Identify which cell holds the provided text, then report its [X, Y] central coordinate. 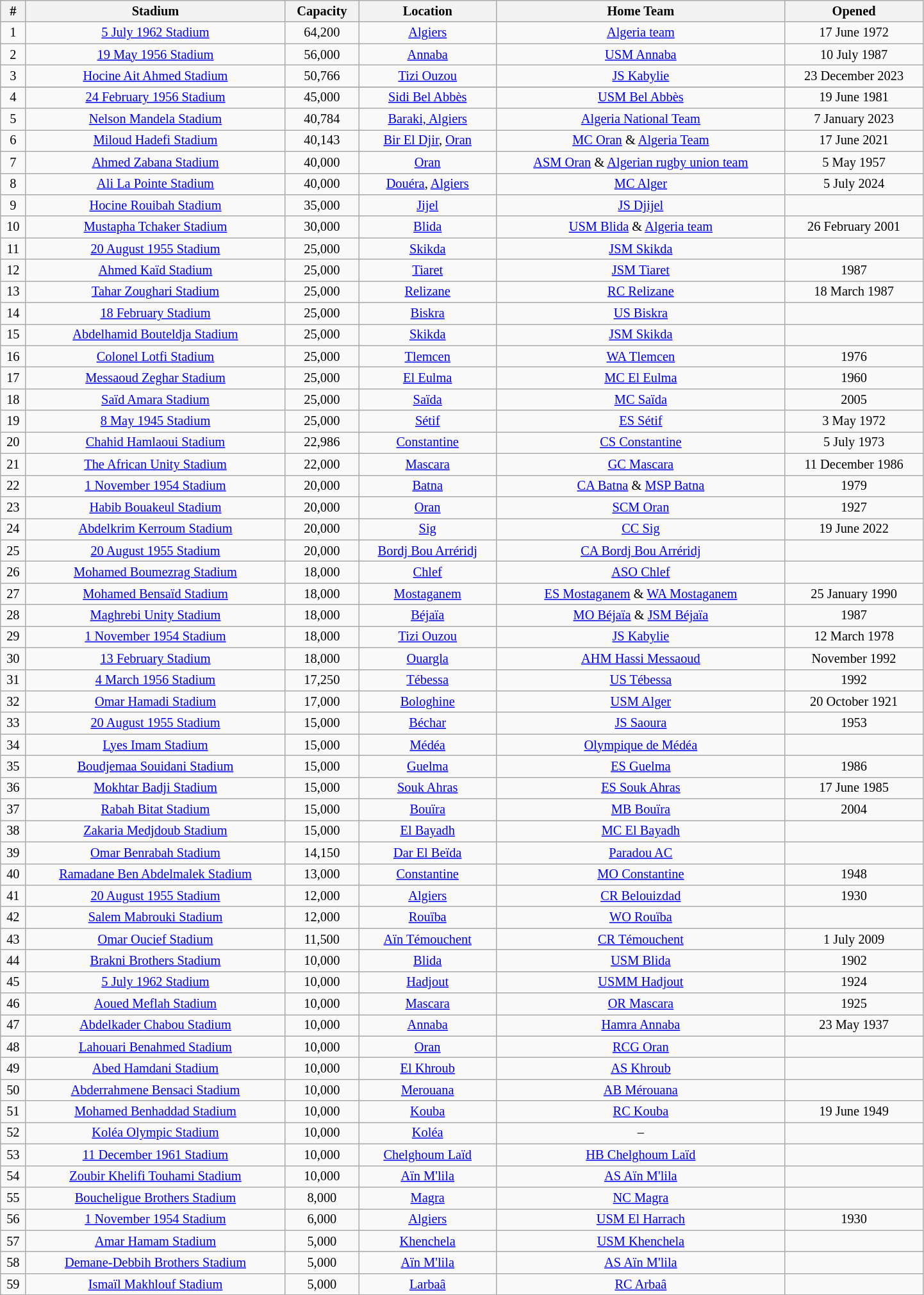
50 [13, 1090]
5 [13, 119]
Maghrebi Unity Stadium [155, 615]
Sig [428, 529]
41 [13, 896]
44 [13, 960]
1925 [854, 1004]
1927 [854, 507]
Olympique de Médéa [641, 745]
13,000 [322, 874]
Habib Bouakeul Stadium [155, 507]
48 [13, 1047]
USM Alger [641, 701]
37 [13, 810]
JS Saoura [641, 723]
21 [13, 464]
1902 [854, 960]
17 [13, 378]
CR Belouizdad [641, 896]
SCM Oran [641, 507]
51 [13, 1112]
Koléa [428, 1133]
22 [13, 486]
Aoued Meflah Stadium [155, 1004]
Omar Oucief Stadium [155, 939]
4 March 1956 Stadium [155, 680]
RC Kouba [641, 1112]
26 February 2001 [854, 227]
ASO Chlef [641, 572]
32 [13, 701]
Ouargla [428, 658]
Ismaïl Makhlouf Stadium [155, 1284]
24 [13, 529]
1953 [854, 723]
Ahmed Kaïd Stadium [155, 270]
19 June 1949 [854, 1112]
19 [13, 421]
15 [13, 335]
Magra [428, 1198]
# [13, 11]
52 [13, 1133]
9 [13, 205]
OR Mascara [641, 1004]
7 January 2023 [854, 119]
El Bayadh [428, 831]
AB Mérouana [641, 1090]
8 [13, 184]
Abdelhamid Bouteldja Stadium [155, 335]
ASM Oran & Algerian rugby union team [641, 162]
17 June 1985 [854, 788]
Amar Hamam Stadium [155, 1241]
USM Blida & Algeria team [641, 227]
NC Magra [641, 1198]
– [641, 1133]
Lyes Imam Stadium [155, 745]
ES Guelma [641, 766]
16 [13, 356]
17,250 [322, 680]
12 [13, 270]
40 [13, 874]
Mohamed Benhaddad Stadium [155, 1112]
35,000 [322, 205]
59 [13, 1284]
7 [13, 162]
Jijel [428, 205]
2 [13, 54]
6,000 [322, 1219]
USM Annaba [641, 54]
23 May 1937 [854, 1025]
RCG Oran [641, 1047]
28 [13, 615]
ES Mostaganem & WA Mostaganem [641, 594]
USM Khenchela [641, 1241]
Chelghoum Laïd [428, 1155]
MB Bouïra [641, 810]
10 July 1987 [854, 54]
Sidi Bel Abbès [428, 97]
3 May 1972 [854, 421]
WA Tlemcen [641, 356]
1979 [854, 486]
AS Khroub [641, 1069]
46 [13, 1004]
MC Alger [641, 184]
45,000 [322, 97]
8,000 [322, 1198]
Guelma [428, 766]
HB Chelghoum Laïd [641, 1155]
30 [13, 658]
22,000 [322, 464]
USM Blida [641, 960]
AHM Hassi Messaoud [641, 658]
1 July 2009 [854, 939]
4 [13, 97]
Algeria team [641, 33]
Demane-Debbih Brothers Stadium [155, 1262]
Mokhtar Badji Stadium [155, 788]
Larbaâ [428, 1284]
58 [13, 1262]
29 [13, 637]
56 [13, 1219]
Rabah Bitat Stadium [155, 810]
CA Bordj Bou Arréridj [641, 551]
Saïd Amara Stadium [155, 399]
25 January 1990 [854, 594]
Ahmed Zabana Stadium [155, 162]
Abdelkrim Kerroum Stadium [155, 529]
Merouana [428, 1090]
Bir El Djir, Oran [428, 140]
45 [13, 982]
Bordj Bou Arréridj [428, 551]
12 March 1978 [854, 637]
22,986 [322, 442]
MC Oran & Algeria Team [641, 140]
30,000 [322, 227]
Tébessa [428, 680]
11 December 1961 Stadium [155, 1155]
Tahar Zoughari Stadium [155, 292]
14,150 [322, 853]
34 [13, 745]
CC Sig [641, 529]
Koléa Olympic Stadium [155, 1133]
17,000 [322, 701]
The African Unity Stadium [155, 464]
Boucheligue Brothers Stadium [155, 1198]
Biskra [428, 313]
43 [13, 939]
Bouïra [428, 810]
Bologhine [428, 701]
Chahid Hamlaoui Stadium [155, 442]
Béchar [428, 723]
MC El Eulma [641, 378]
MC Saïda [641, 399]
Ramadane Ben Abdelmalek Stadium [155, 874]
Médéa [428, 745]
Location [428, 11]
Paradou AC [641, 853]
Relizane [428, 292]
Rouïba [428, 917]
19 May 1956 Stadium [155, 54]
33 [13, 723]
40,784 [322, 119]
CR Témouchent [641, 939]
Dar El Beïda [428, 853]
GC Mascara [641, 464]
Nelson Mandela Stadium [155, 119]
El Khroub [428, 1069]
Colonel Lotfi Stadium [155, 356]
47 [13, 1025]
Capacity [322, 11]
Abdelkader Chabou Stadium [155, 1025]
Brakni Brothers Stadium [155, 960]
US Tébessa [641, 680]
Saïda [428, 399]
14 [13, 313]
1 [13, 33]
54 [13, 1176]
11 [13, 249]
November 1992 [854, 658]
Kouba [428, 1112]
8 May 1945 Stadium [155, 421]
40,143 [322, 140]
USM El Harrach [641, 1219]
Miloud Hadefi Stadium [155, 140]
ES Sétif [641, 421]
1924 [854, 982]
Tiaret [428, 270]
1948 [854, 874]
Home Team [641, 11]
Omar Hamadi Stadium [155, 701]
19 June 2022 [854, 529]
Messaoud Zeghar Stadium [155, 378]
42 [13, 917]
23 [13, 507]
JS Djijel [641, 205]
Abderrahmene Bensaci Stadium [155, 1090]
17 June 2021 [854, 140]
53 [13, 1155]
24 February 1956 Stadium [155, 97]
Hocine Ait Ahmed Stadium [155, 76]
56,000 [322, 54]
20 [13, 442]
Zoubir Khelifi Touhami Stadium [155, 1176]
11 December 1986 [854, 464]
US Biskra [641, 313]
USMM Hadjout [641, 982]
Mohamed Boumezrag Stadium [155, 572]
Algeria National Team [641, 119]
38 [13, 831]
Tlemcen [428, 356]
1986 [854, 766]
5 July 1973 [854, 442]
Chlef [428, 572]
Souk Ahras [428, 788]
17 June 1972 [854, 33]
MC El Bayadh [641, 831]
RC Arbaâ [641, 1284]
Hadjout [428, 982]
55 [13, 1198]
Salem Mabrouki Stadium [155, 917]
Mohamed Bensaïd Stadium [155, 594]
5 May 1957 [854, 162]
Omar Benrabah Stadium [155, 853]
5 July 2024 [854, 184]
27 [13, 594]
1976 [854, 356]
10 [13, 227]
Lahouari Benahmed Stadium [155, 1047]
11,500 [322, 939]
64,200 [322, 33]
18 February Stadium [155, 313]
50,766 [322, 76]
20 October 1921 [854, 701]
JSM Tiaret [641, 270]
Mostaganem [428, 594]
RC Relizane [641, 292]
1960 [854, 378]
18 [13, 399]
18 March 1987 [854, 292]
Sétif [428, 421]
CS Constantine [641, 442]
MO Béjaïa & JSM Béjaïa [641, 615]
MO Constantine [641, 874]
2005 [854, 399]
31 [13, 680]
Baraki, Algiers [428, 119]
57 [13, 1241]
WO Rouïba [641, 917]
Béjaïa [428, 615]
23 December 2023 [854, 76]
Stadium [155, 11]
Batna [428, 486]
Zakaria Medjdoub Stadium [155, 831]
Hocine Rouibah Stadium [155, 205]
CA Batna & MSP Batna [641, 486]
19 June 1981 [854, 97]
Opened [854, 11]
26 [13, 572]
6 [13, 140]
Mustapha Tchaker Stadium [155, 227]
Abed Hamdani Stadium [155, 1069]
USM Bel Abbès [641, 97]
Douéra, Algiers [428, 184]
Boudjemaa Souidani Stadium [155, 766]
13 [13, 292]
Khenchela [428, 1241]
El Eulma [428, 378]
2004 [854, 810]
Aïn Témouchent [428, 939]
49 [13, 1069]
35 [13, 766]
25 [13, 551]
13 February Stadium [155, 658]
1992 [854, 680]
Ali La Pointe Stadium [155, 184]
3 [13, 76]
Hamra Annaba [641, 1025]
39 [13, 853]
36 [13, 788]
ES Souk Ahras [641, 788]
